Locate the cell with the specified text and output its (X, Y) center coordinate. 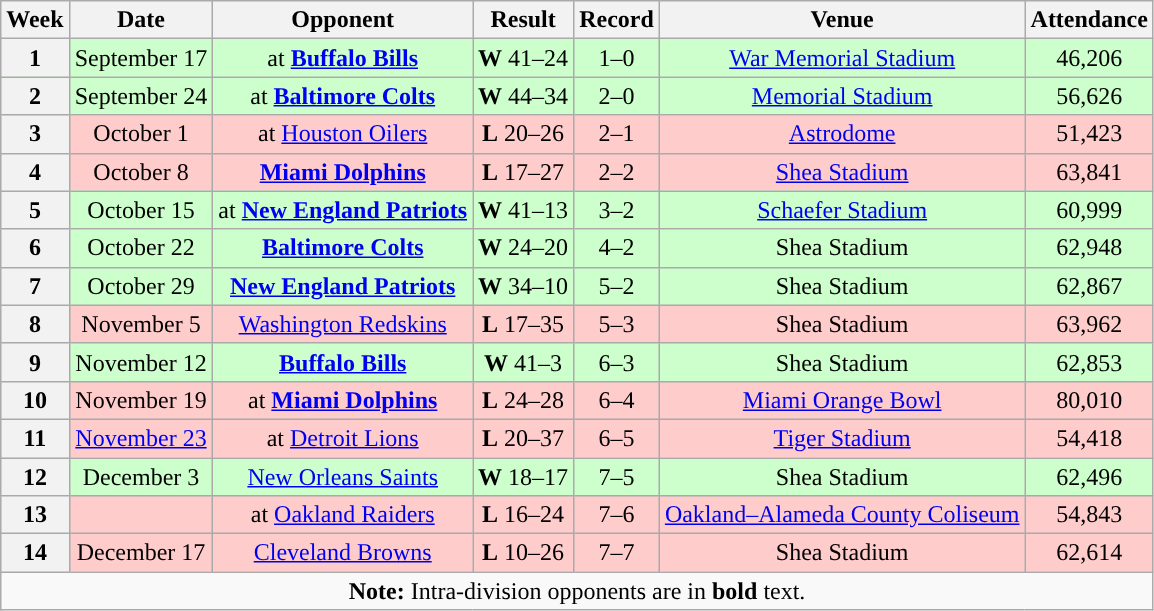
October 22 (141, 248)
at Miami Dolphins (343, 400)
3 (35, 134)
10 (35, 400)
6–3 (617, 362)
Attendance (1089, 20)
51,423 (1089, 134)
60,999 (1089, 210)
W 41–3 (524, 362)
Astrodome (842, 134)
L 20–26 (524, 134)
October 8 (141, 172)
1 (35, 58)
W 24–20 (524, 248)
October 1 (141, 134)
November 5 (141, 324)
Oakland–Alameda County Coliseum (842, 515)
7–5 (617, 477)
3–2 (617, 210)
7–7 (617, 553)
Record (617, 20)
November 19 (141, 400)
at Houston Oilers (343, 134)
W 18–17 (524, 477)
63,962 (1089, 324)
62,867 (1089, 286)
Washington Redskins (343, 324)
W 41–24 (524, 58)
War Memorial Stadium (842, 58)
September 17 (141, 58)
6–5 (617, 438)
2–0 (617, 96)
62,853 (1089, 362)
5–2 (617, 286)
Result (524, 20)
October 29 (141, 286)
46,206 (1089, 58)
9 (35, 362)
Memorial Stadium (842, 96)
W 41–13 (524, 210)
14 (35, 553)
Miami Dolphins (343, 172)
L 10–26 (524, 553)
1–0 (617, 58)
Miami Orange Bowl (842, 400)
12 (35, 477)
December 3 (141, 477)
63,841 (1089, 172)
6–4 (617, 400)
54,418 (1089, 438)
7 (35, 286)
13 (35, 515)
December 17 (141, 553)
Baltimore Colts (343, 248)
Week (35, 20)
October 15 (141, 210)
L 16–24 (524, 515)
8 (35, 324)
54,843 (1089, 515)
11 (35, 438)
at New England Patriots (343, 210)
Date (141, 20)
56,626 (1089, 96)
62,614 (1089, 553)
at Detroit Lions (343, 438)
2–1 (617, 134)
6 (35, 248)
L 20–37 (524, 438)
November 23 (141, 438)
Schaefer Stadium (842, 210)
New Orleans Saints (343, 477)
5 (35, 210)
4–2 (617, 248)
Tiger Stadium (842, 438)
Buffalo Bills (343, 362)
4 (35, 172)
62,496 (1089, 477)
November 12 (141, 362)
Opponent (343, 20)
L 17–27 (524, 172)
W 34–10 (524, 286)
W 44–34 (524, 96)
5–3 (617, 324)
2 (35, 96)
Cleveland Browns (343, 553)
62,948 (1089, 248)
L 17–35 (524, 324)
at Oakland Raiders (343, 515)
Note: Intra-division opponents are in bold text. (578, 591)
80,010 (1089, 400)
2–2 (617, 172)
Venue (842, 20)
at Baltimore Colts (343, 96)
L 24–28 (524, 400)
at Buffalo Bills (343, 58)
September 24 (141, 96)
7–6 (617, 515)
New England Patriots (343, 286)
